Extract the [x, y] coordinate from the center of the cell holding the provided text.  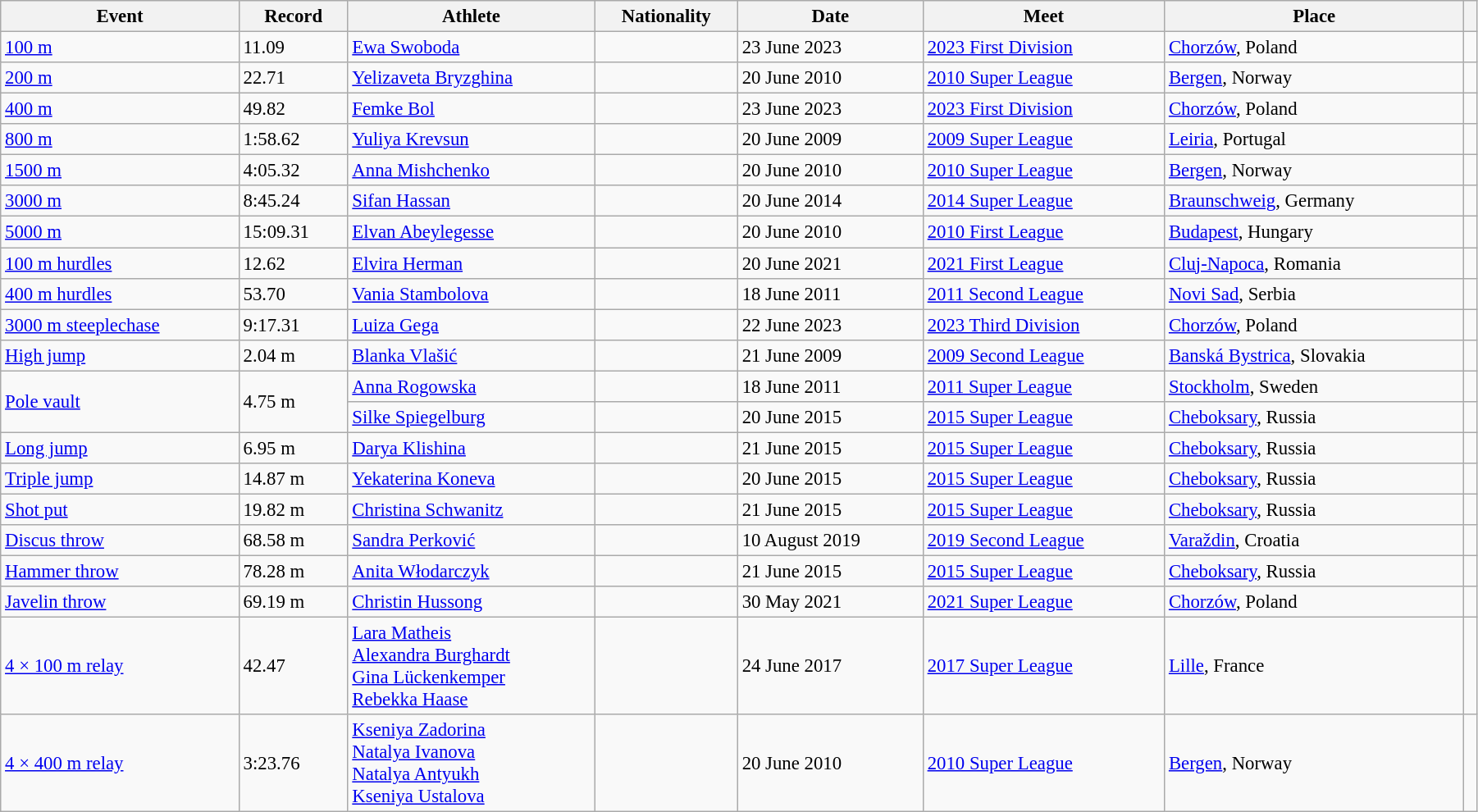
400 m hurdles [120, 294]
Novi Sad, Serbia [1314, 294]
Elvan Abeylegesse [471, 232]
Darya Klishina [471, 448]
Varaždin, Croatia [1314, 541]
30 May 2021 [830, 602]
Meet [1043, 16]
Triple jump [120, 479]
400 m [120, 109]
200 m [120, 78]
5000 m [120, 232]
49.82 [294, 109]
24 June 2017 [830, 666]
Cluj-Napoca, Romania [1314, 263]
78.28 m [294, 572]
2021 Super League [1043, 602]
9:17.31 [294, 325]
12.62 [294, 263]
Yelizaveta Bryzghina [471, 78]
Elvira Herman [471, 263]
Ewa Swoboda [471, 48]
Shot put [120, 509]
22.71 [294, 78]
21 June 2009 [830, 355]
Yuliya Krevsun [471, 139]
Hammer throw [120, 572]
8:45.24 [294, 201]
2009 Second League [1043, 355]
Silke Spiegelburg [471, 417]
Lille, France [1314, 666]
Anna Rogowska [471, 386]
Sifan Hassan [471, 201]
1500 m [120, 171]
6.95 m [294, 448]
2019 Second League [1043, 541]
Yekaterina Koneva [471, 479]
19.82 m [294, 509]
10 August 2019 [830, 541]
15:09.31 [294, 232]
2021 First League [1043, 263]
Record [294, 16]
14.87 m [294, 479]
11.09 [294, 48]
Athlete [471, 16]
3000 m [120, 201]
69.19 m [294, 602]
Event [120, 16]
Christin Hussong [471, 602]
4:05.32 [294, 171]
Stockholm, Sweden [1314, 386]
22 June 2023 [830, 325]
2009 Super League [1043, 139]
Pole vault [120, 402]
Leiria, Portugal [1314, 139]
Place [1314, 16]
100 m [120, 48]
Anita Włodarczyk [471, 572]
Anna Mishchenko [471, 171]
42.47 [294, 666]
Budapest, Hungary [1314, 232]
Braunschweig, Germany [1314, 201]
Nationality [666, 16]
20 June 2021 [830, 263]
Kseniya ZadorinaNatalya IvanovaNatalya AntyukhKseniya Ustalova [471, 763]
20 June 2009 [830, 139]
4.75 m [294, 402]
Femke Bol [471, 109]
Long jump [120, 448]
800 m [120, 139]
3:23.76 [294, 763]
2017 Super League [1043, 666]
20 June 2014 [830, 201]
2011 Super League [1043, 386]
Vania Stambolova [471, 294]
100 m hurdles [120, 263]
2011 Second League [1043, 294]
Date [830, 16]
Banská Bystrica, Slovakia [1314, 355]
Sandra Perković [471, 541]
2023 Third Division [1043, 325]
Javelin throw [120, 602]
Christina Schwanitz [471, 509]
3000 m steeplechase [120, 325]
Luiza Gega [471, 325]
Discus throw [120, 541]
4 × 100 m relay [120, 666]
2.04 m [294, 355]
Blanka Vlašić [471, 355]
Lara MatheisAlexandra BurghardtGina LückenkemperRebekka Haase [471, 666]
High jump [120, 355]
2014 Super League [1043, 201]
4 × 400 m relay [120, 763]
2010 First League [1043, 232]
68.58 m [294, 541]
53.70 [294, 294]
1:58.62 [294, 139]
